Locate the cell with the specified text and output its (X, Y) center coordinate. 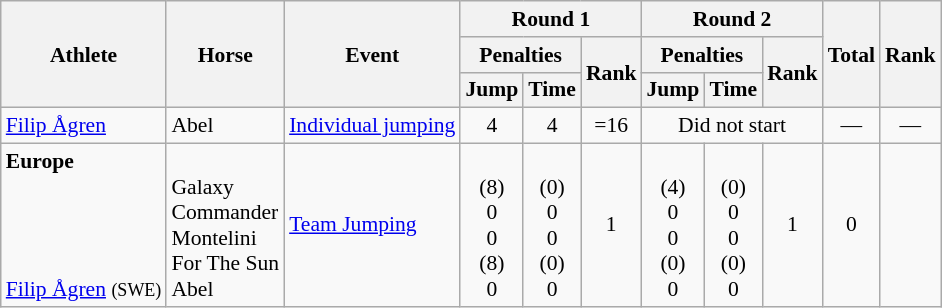
Total (852, 54)
=16 (612, 126)
Round 2 (732, 19)
Europe Filip Ågren (SWE) (84, 226)
Did not start (732, 126)
0 (852, 226)
Abel (225, 126)
GalaxyCommanderMonteliniFor The SunAbel (225, 226)
Individual jumping (372, 126)
(4)00(0)0 (674, 226)
Team Jumping (372, 226)
Event (372, 54)
(8)00(8)0 (492, 226)
Round 1 (550, 19)
Filip Ågren (84, 126)
Athlete (84, 54)
Horse (225, 54)
